Identify which cell holds the provided text, then report its [x, y] central coordinate. 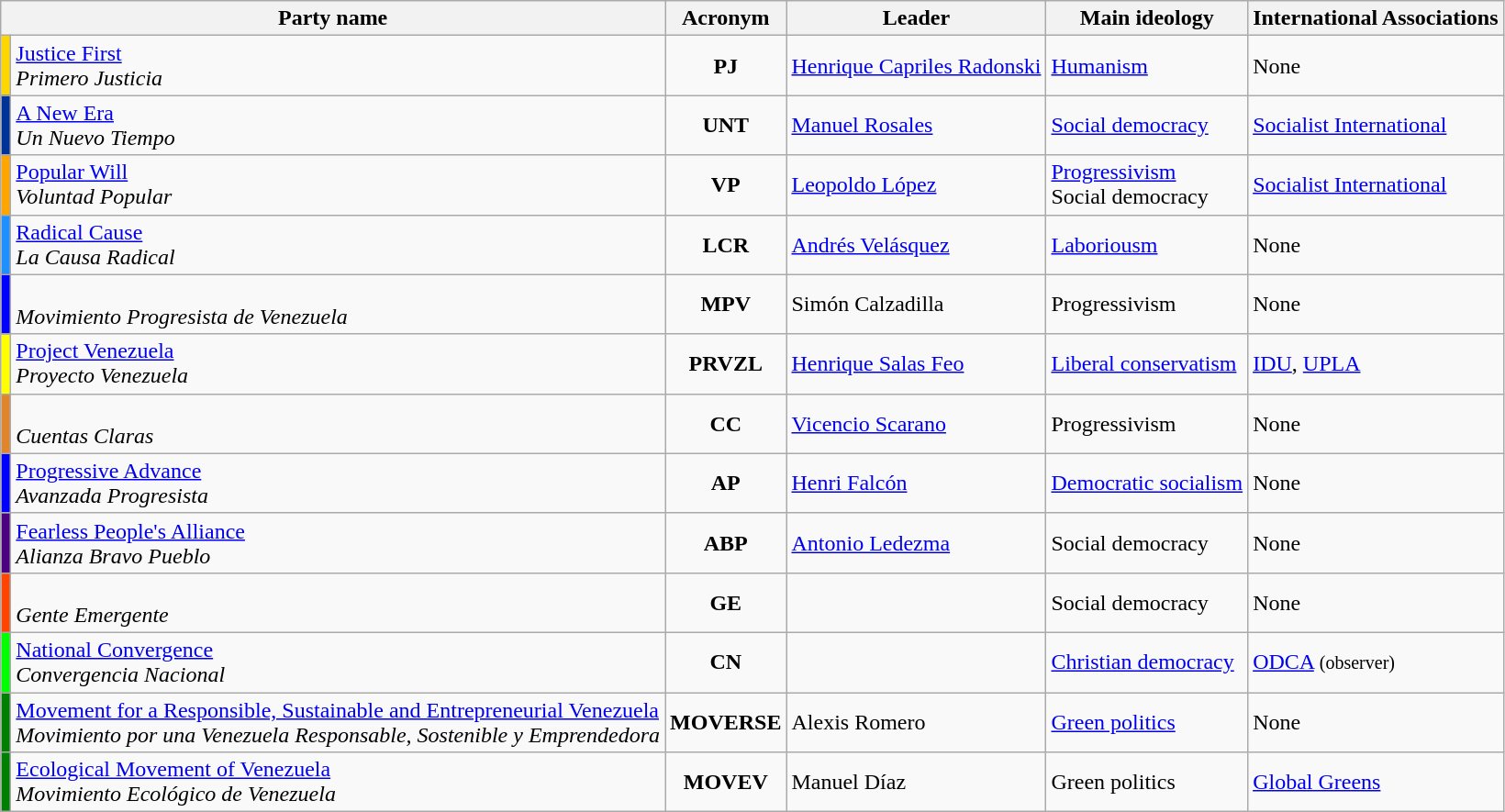
LCR [726, 244]
Acronym [726, 18]
Humanism [1147, 66]
VP [726, 185]
Project VenezuelaProyecto Venezuela [338, 363]
Vicencio Scarano [916, 424]
CN [726, 662]
Henrique Capriles Radonski [916, 66]
Alexis Romero [916, 721]
CC [726, 424]
Global Greens [1376, 782]
Cuentas Claras [338, 424]
A New EraUn Nuevo Tiempo [338, 125]
Radical CauseLa Causa Radical [338, 244]
ODCA (observer) [1376, 662]
Movement for a Responsible, Sustainable and Entrepreneurial VenezuelaMovimiento por una Venezuela Responsable, Sostenible y Emprendedora [338, 721]
Fearless People's AllianceAlianza Bravo Pueblo [338, 543]
Christian democracy [1147, 662]
International Associations [1376, 18]
Leader [916, 18]
MOVEV [726, 782]
GE [726, 602]
Gente Emergente [338, 602]
Party name [333, 18]
Movimiento Progresista de Venezuela [338, 305]
UNT [726, 125]
Laboriousm [1147, 244]
PJ [726, 66]
PRVZL [726, 363]
Simón Calzadilla [916, 305]
Henri Falcón [916, 483]
Ecological Movement of VenezuelaMovimiento Ecológico de Venezuela [338, 782]
ProgressivismSocial democracy [1147, 185]
Manuel Díaz [916, 782]
National ConvergenceConvergencia Nacional [338, 662]
AP [726, 483]
Andrés Velásquez [916, 244]
Antonio Ledezma [916, 543]
Popular WillVoluntad Popular [338, 185]
Democratic socialism [1147, 483]
Leopoldo López [916, 185]
IDU, UPLA [1376, 363]
MOVERSE [726, 721]
Manuel Rosales [916, 125]
Main ideology [1147, 18]
Justice FirstPrimero Justicia [338, 66]
MPV [726, 305]
ABP [726, 543]
Liberal conservatism [1147, 363]
Progressive AdvanceAvanzada Progresista [338, 483]
Henrique Salas Feo [916, 363]
